Identify which cell holds the provided text, then report its (x, y) central coordinate. 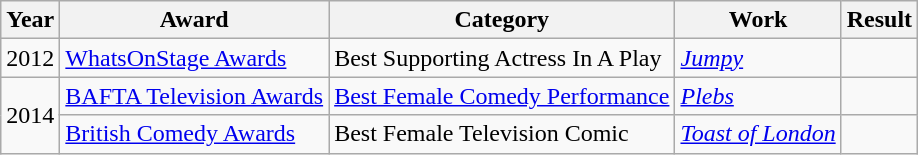
2014 (30, 115)
Year (30, 20)
Work (758, 20)
Best Female Comedy Performance (502, 96)
Best Female Television Comic (502, 134)
British Comedy Awards (194, 134)
Jumpy (758, 58)
2012 (30, 58)
Category (502, 20)
Plebs (758, 96)
Result (879, 20)
Best Supporting Actress In A Play (502, 58)
Toast of London (758, 134)
WhatsOnStage Awards (194, 58)
Award (194, 20)
BAFTA Television Awards (194, 96)
